Determine the [X, Y] coordinate at the center of the cell enclosing the given text.  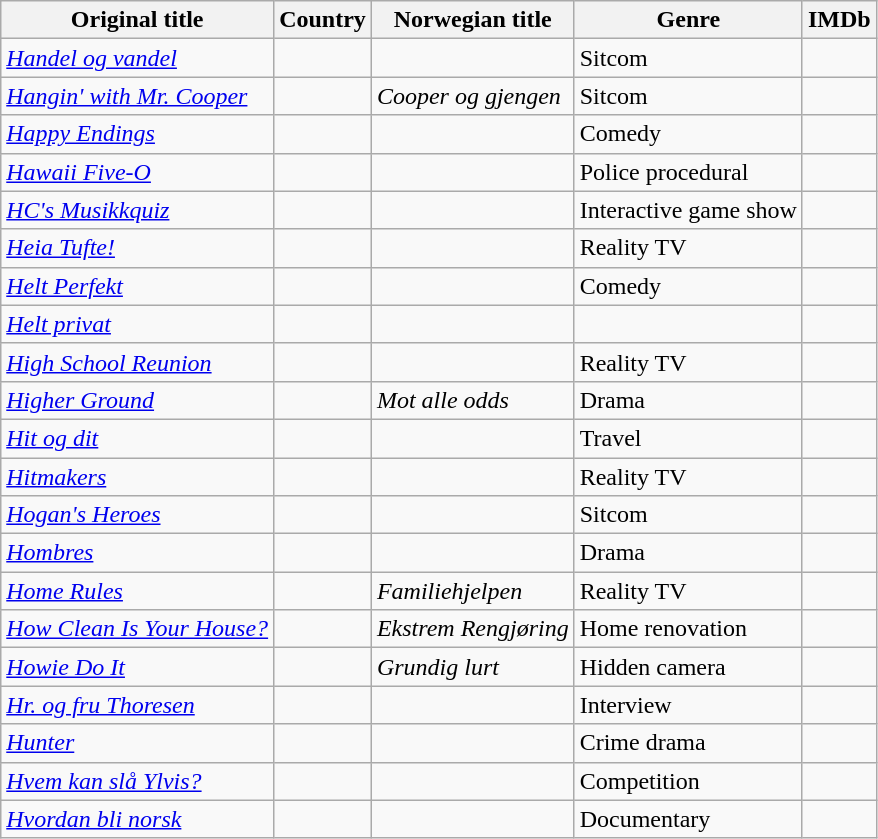
HC's Musikkquiz [138, 210]
Ekstrem Rengjøring [472, 629]
Handel og vandel [138, 58]
Interview [688, 705]
High School Reunion [138, 362]
Hvordan bli norsk [138, 819]
Travel [688, 438]
Familiehjelpen [472, 591]
Country [323, 20]
Home renovation [688, 629]
Competition [688, 781]
Home Rules [138, 591]
Happy Endings [138, 134]
Hr. og fru Thoresen [138, 705]
Interactive game show [688, 210]
How Clean Is Your House? [138, 629]
Mot alle odds [472, 400]
Genre [688, 20]
Original title [138, 20]
Hitmakers [138, 477]
Hidden camera [688, 667]
Helt Perfekt [138, 286]
Norwegian title [472, 20]
Hogan's Heroes [138, 515]
Howie Do It [138, 667]
Hangin' with Mr. Cooper [138, 96]
Hunter [138, 743]
Grundig lurt [472, 667]
Crime drama [688, 743]
Higher Ground [138, 400]
Helt privat [138, 324]
Documentary [688, 819]
Hawaii Five-O [138, 172]
Police procedural [688, 172]
IMDb [839, 20]
Hvem kan slå Ylvis? [138, 781]
Cooper og gjengen [472, 96]
Heia Tufte! [138, 248]
Hombres [138, 553]
Hit og dit [138, 438]
